From the cell containing the given text, extract its center point as [X, Y] coordinate. 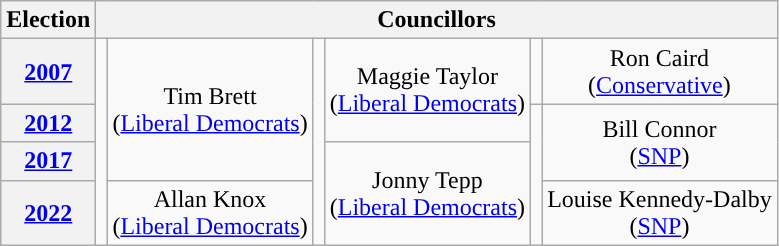
Jonny Tepp(Liberal Democrats) [427, 194]
2012 [48, 123]
Ron Caird(Conservative) [660, 72]
2022 [48, 212]
2007 [48, 72]
Councillors [436, 20]
2017 [48, 161]
Maggie Taylor(Liberal Democrats) [427, 90]
Election [48, 20]
Allan Knox(Liberal Democrats) [210, 212]
Tim Brett(Liberal Democrats) [210, 110]
Louise Kennedy-Dalby(SNP) [660, 212]
Bill Connor(SNP) [660, 142]
